Return the (x, y) coordinate for the center point of the cell that contains the specified text.  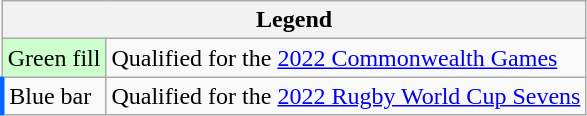
Qualified for the 2022 Rugby World Cup Sevens (346, 96)
Legend (294, 20)
Qualified for the 2022 Commonwealth Games (346, 58)
Blue bar (54, 96)
Green fill (54, 58)
